Scan for the cell matching the given text and deliver its [x, y] coordinate at center. 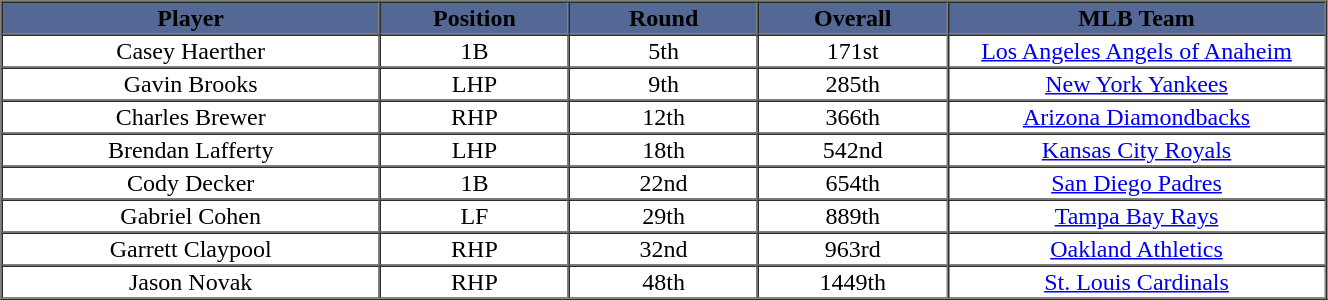
Garrett Claypool [191, 248]
Jason Novak [191, 282]
12th [664, 116]
32nd [664, 248]
Gavin Brooks [191, 84]
Casey Haerther [191, 50]
171st [852, 50]
9th [664, 84]
St. Louis Cardinals [1136, 282]
Arizona Diamondbacks [1136, 116]
654th [852, 182]
889th [852, 216]
San Diego Padres [1136, 182]
Tampa Bay Rays [1136, 216]
5th [664, 50]
Round [664, 18]
Oakland Athletics [1136, 248]
Los Angeles Angels of Anaheim [1136, 50]
MLB Team [1136, 18]
Player [191, 18]
22nd [664, 182]
18th [664, 150]
542nd [852, 150]
Cody Decker [191, 182]
Position [474, 18]
Overall [852, 18]
29th [664, 216]
Brendan Lafferty [191, 150]
LF [474, 216]
1449th [852, 282]
Kansas City Royals [1136, 150]
285th [852, 84]
48th [664, 282]
New York Yankees [1136, 84]
963rd [852, 248]
Gabriel Cohen [191, 216]
Charles Brewer [191, 116]
366th [852, 116]
